Determine the (x, y) coordinate at the center of the cell enclosing the given text.  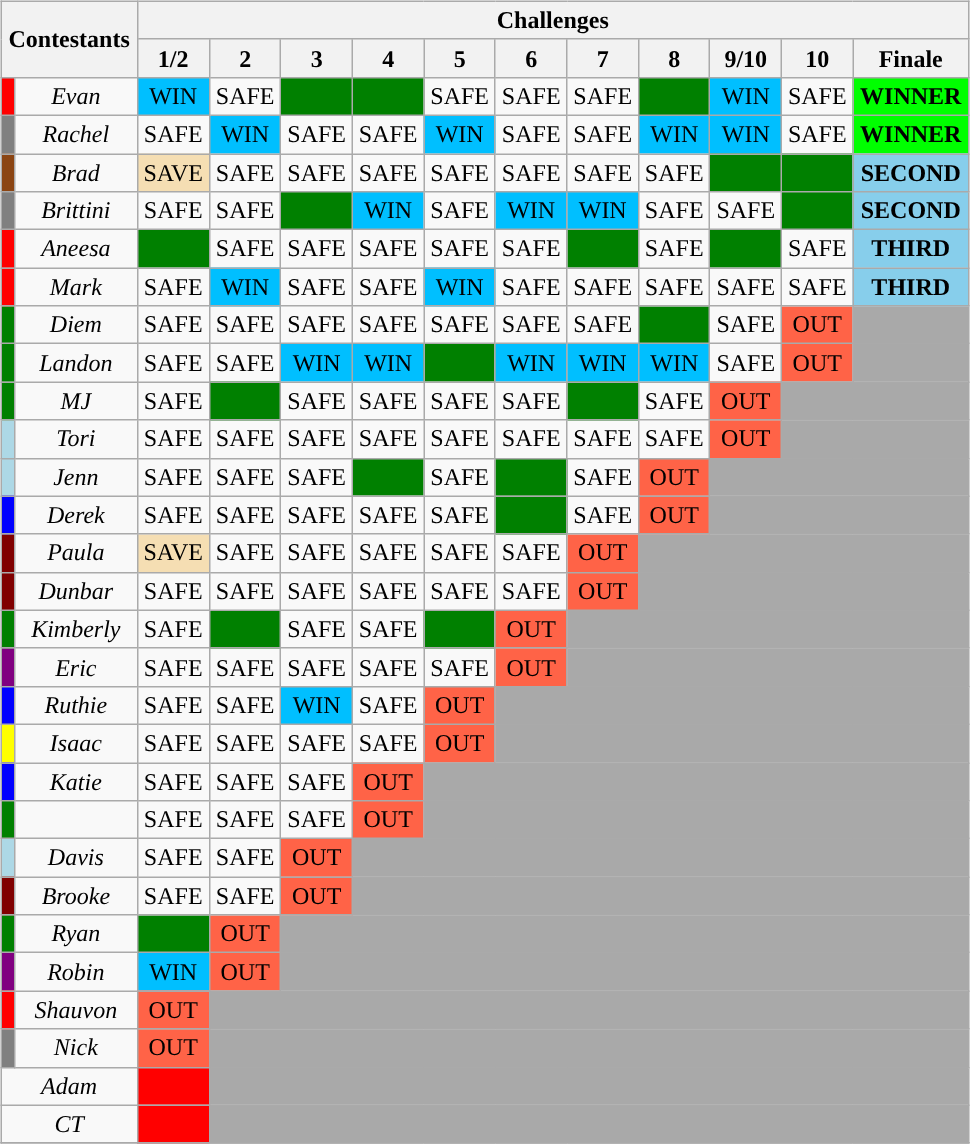
Derek (76, 515)
Nick (76, 1048)
Tori (76, 439)
4 (388, 58)
Paula (76, 553)
1/2 (173, 58)
Adam (69, 1086)
Shauvon (76, 1010)
CT (69, 1124)
2 (245, 58)
Eric (76, 667)
10 (817, 58)
5 (460, 58)
Mark (76, 287)
8 (674, 58)
Dunbar (76, 591)
Finale (910, 58)
Jenn (76, 477)
Challenges (552, 20)
Aneesa (76, 249)
Brad (76, 173)
6 (531, 58)
Diem (76, 325)
7 (603, 58)
Ryan (76, 934)
9/10 (746, 58)
Brooke (76, 896)
Davis (76, 858)
MJ (76, 401)
Ruthie (76, 705)
Robin (76, 972)
Landon (76, 363)
Katie (76, 781)
Isaac (76, 743)
Evan (76, 96)
3 (317, 58)
Contestants (69, 39)
Rachel (76, 134)
Brittini (76, 211)
Kimberly (76, 629)
